Determine the (x, y) coordinate at the center of the cell enclosing the given text.  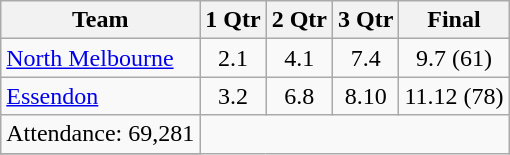
11.12 (78) (454, 96)
2 Qtr (299, 20)
North Melbourne (100, 58)
3 Qtr (366, 20)
Attendance: 69,281 (100, 134)
Team (100, 20)
3.2 (233, 96)
9.7 (61) (454, 58)
Essendon (100, 96)
1 Qtr (233, 20)
4.1 (299, 58)
6.8 (299, 96)
Final (454, 20)
7.4 (366, 58)
2.1 (233, 58)
8.10 (366, 96)
